Scan for the cell matching the given text and deliver its (X, Y) coordinate at center. 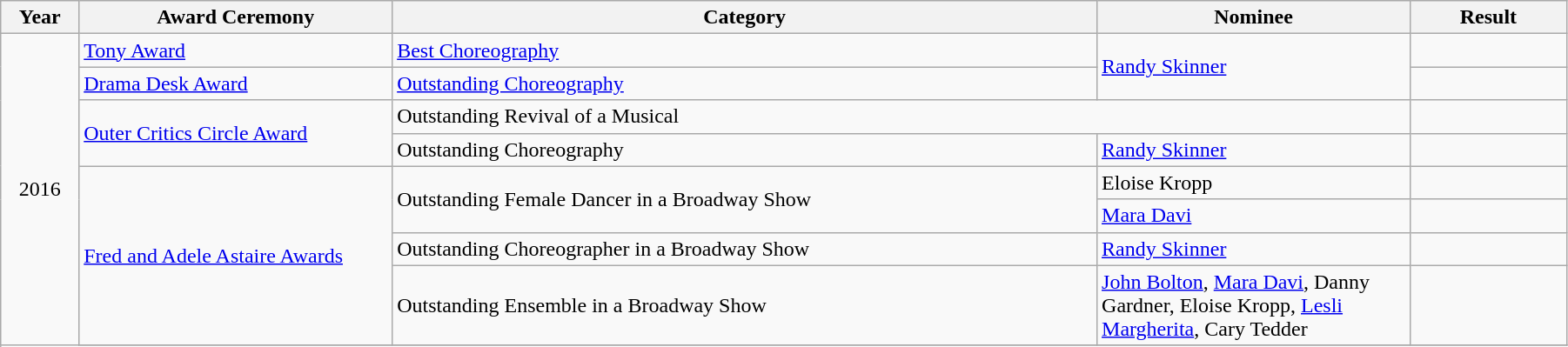
Nominee (1254, 17)
Outstanding Choreographer in a Broadway Show (745, 249)
Drama Desk Award (236, 83)
Outstanding Revival of a Musical (901, 117)
Best Choreography (745, 50)
Fred and Adele Astaire Awards (236, 256)
2016 (40, 190)
Result (1488, 17)
Year (40, 17)
Tony Award (236, 50)
Outstanding Female Dancer in a Broadway Show (745, 199)
Award Ceremony (236, 17)
John Bolton, Mara Davi, Danny Gardner, Eloise Kropp, Lesli Margherita, Cary Tedder (1254, 305)
Eloise Kropp (1254, 183)
Outstanding Ensemble in a Broadway Show (745, 305)
Category (745, 17)
Mara Davi (1254, 216)
Outer Critics Circle Award (236, 133)
